From the cell containing the given text, extract its center point as (X, Y) coordinate. 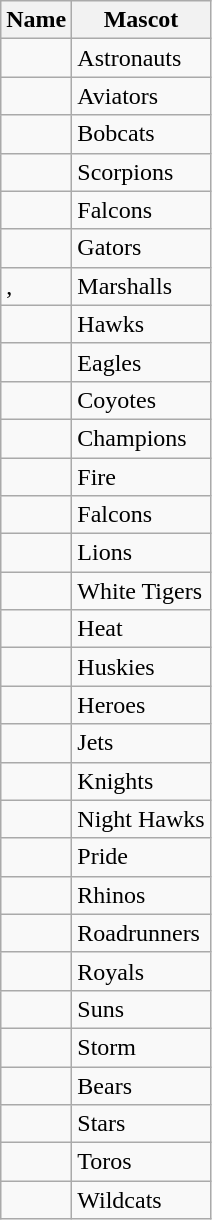
Wildcats (141, 1200)
Champions (141, 438)
Pride (141, 857)
Coyotes (141, 400)
Lions (141, 553)
Aviators (141, 96)
Night Hawks (141, 819)
Mascot (141, 20)
Huskies (141, 667)
White Tigers (141, 591)
Royals (141, 971)
Hawks (141, 324)
Knights (141, 781)
Eagles (141, 362)
Gators (141, 248)
Jets (141, 743)
Rhinos (141, 895)
Bears (141, 1085)
Scorpions (141, 172)
Roadrunners (141, 933)
, (36, 286)
Stars (141, 1124)
Toros (141, 1162)
Fire (141, 477)
Storm (141, 1047)
Astronauts (141, 58)
Bobcats (141, 134)
Marshalls (141, 286)
Heroes (141, 705)
Heat (141, 629)
Name (36, 20)
Suns (141, 1009)
